Scan for the cell matching the given text and deliver its (X, Y) coordinate at center. 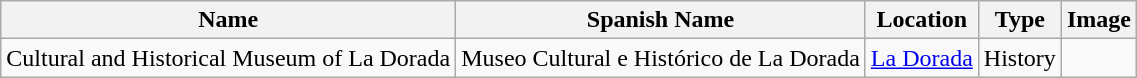
Type (1020, 20)
Museo Cultural e Histórico de La Dorada (661, 58)
Cultural and Historical Museum of La Dorada (228, 58)
Spanish Name (661, 20)
La Dorada (922, 58)
History (1020, 58)
Image (1098, 20)
Name (228, 20)
Location (922, 20)
